Provide the (x, y) coordinate of the cell's center where the given text is located.  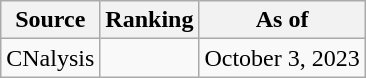
Source (50, 20)
As of (282, 20)
Ranking (150, 20)
CNalysis (50, 58)
October 3, 2023 (282, 58)
